Locate the cell with the specified text and output its (X, Y) center coordinate. 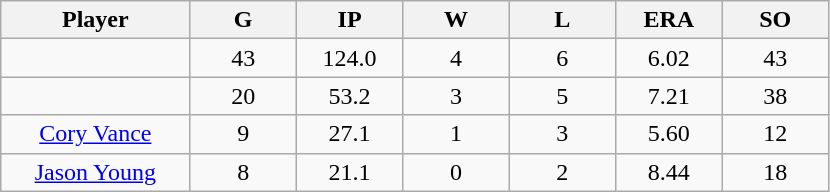
21.1 (349, 172)
53.2 (349, 96)
G (243, 20)
5 (562, 96)
8 (243, 172)
9 (243, 134)
8.44 (669, 172)
SO (776, 20)
Jason Young (96, 172)
38 (776, 96)
12 (776, 134)
6.02 (669, 58)
Cory Vance (96, 134)
IP (349, 20)
5.60 (669, 134)
L (562, 20)
27.1 (349, 134)
ERA (669, 20)
1 (456, 134)
18 (776, 172)
0 (456, 172)
124.0 (349, 58)
2 (562, 172)
20 (243, 96)
4 (456, 58)
W (456, 20)
Player (96, 20)
7.21 (669, 96)
6 (562, 58)
